Return (x, y) of the center of cell containing provided text 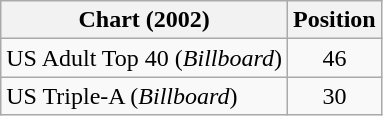
Position (335, 20)
US Adult Top 40 (Billboard) (144, 58)
30 (335, 96)
46 (335, 58)
Chart (2002) (144, 20)
US Triple-A (Billboard) (144, 96)
